Provide the [x, y] coordinate of the cell's center where the given text is located.  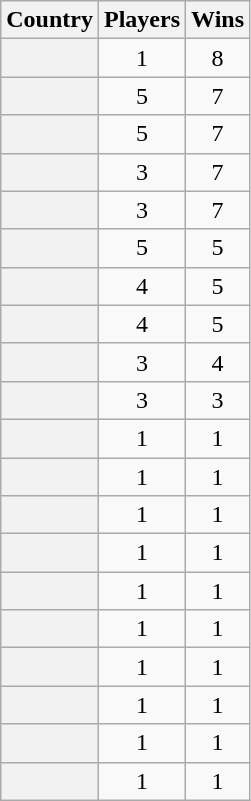
Wins [218, 20]
Country [50, 20]
Players [142, 20]
8 [218, 58]
